Detect which cell encompasses the target text, then output its (X, Y) center coordinate. 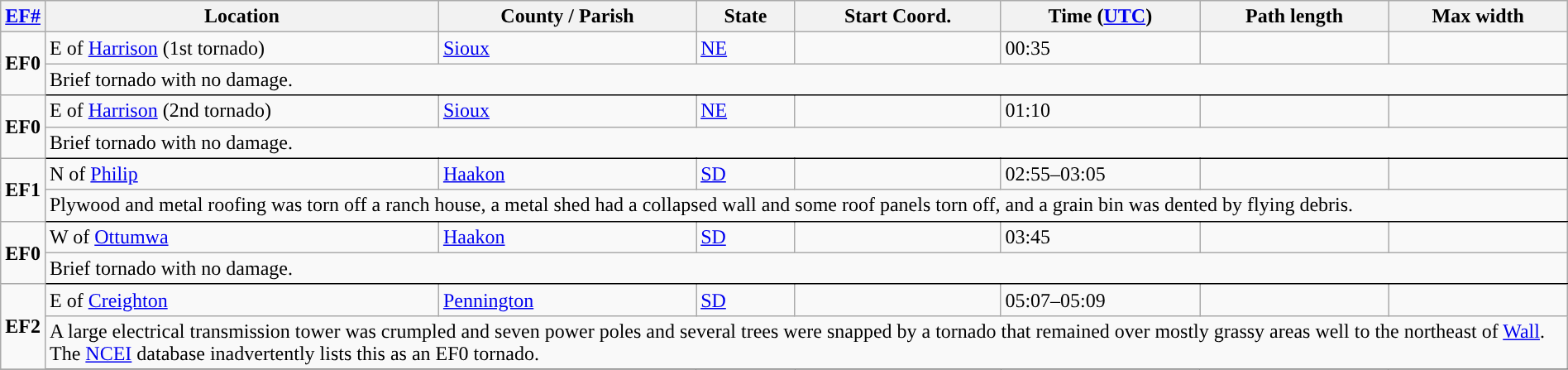
03:45 (1100, 237)
Max width (1478, 17)
E of Creighton (241, 300)
County / Parish (567, 17)
EF2 (23, 326)
EF# (23, 17)
E of Harrison (2nd tornado) (241, 111)
E of Harrison (1st tornado) (241, 48)
05:07–05:09 (1100, 300)
Path length (1294, 17)
Location (241, 17)
Time (UTC) (1100, 17)
02:55–03:05 (1100, 174)
N of Philip (241, 174)
Pennington (567, 300)
State (746, 17)
Start Coord. (897, 17)
01:10 (1100, 111)
W of Ottumwa (241, 237)
00:35 (1100, 48)
EF1 (23, 190)
